Output the (X, Y) coordinate of the center of the cell containing the given text.  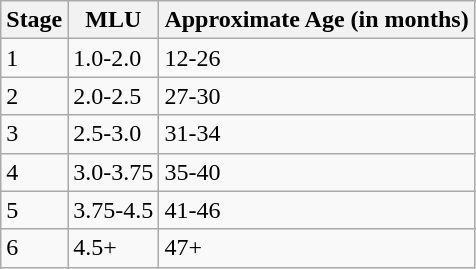
2 (34, 96)
5 (34, 210)
31-34 (316, 134)
12-26 (316, 58)
6 (34, 248)
4.5+ (114, 248)
Approximate Age (in months) (316, 20)
3.75-4.5 (114, 210)
3.0-3.75 (114, 172)
MLU (114, 20)
2.0-2.5 (114, 96)
1 (34, 58)
35-40 (316, 172)
47+ (316, 248)
41-46 (316, 210)
Stage (34, 20)
27-30 (316, 96)
2.5-3.0 (114, 134)
1.0-2.0 (114, 58)
4 (34, 172)
3 (34, 134)
